Find where the given text appears and provide that cell's center as (x, y) coordinate. 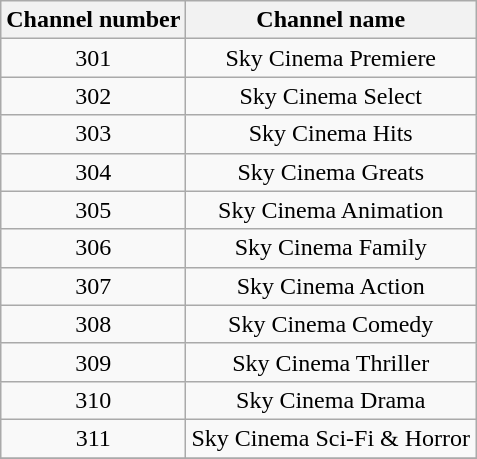
310 (94, 400)
Sky Cinema Thriller (331, 362)
306 (94, 248)
Channel number (94, 20)
Sky Cinema Premiere (331, 58)
304 (94, 172)
302 (94, 96)
311 (94, 438)
305 (94, 210)
308 (94, 324)
Sky Cinema Greats (331, 172)
Sky Cinema Comedy (331, 324)
Sky Cinema Sci-Fi & Horror (331, 438)
Sky Cinema Animation (331, 210)
Sky Cinema Drama (331, 400)
303 (94, 134)
Sky Cinema Select (331, 96)
Sky Cinema Family (331, 248)
Channel name (331, 20)
309 (94, 362)
307 (94, 286)
301 (94, 58)
Sky Cinema Hits (331, 134)
Sky Cinema Action (331, 286)
